Search for the cell housing the specified text and yield its (X, Y) center coordinate. 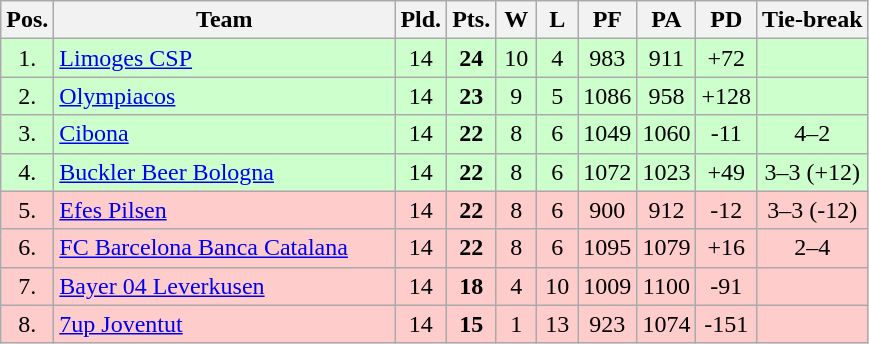
PA (666, 20)
2–4 (813, 248)
900 (608, 210)
Olympiacos (224, 96)
PF (608, 20)
PD (726, 20)
+72 (726, 58)
912 (666, 210)
-151 (726, 324)
23 (472, 96)
-91 (726, 286)
Pld. (421, 20)
1023 (666, 172)
1049 (608, 134)
958 (666, 96)
1009 (608, 286)
3–3 (+12) (813, 172)
Pts. (472, 20)
4. (28, 172)
+16 (726, 248)
7. (28, 286)
Efes Pilsen (224, 210)
Team (224, 20)
18 (472, 286)
1100 (666, 286)
4–2 (813, 134)
Cibona (224, 134)
Buckler Beer Bologna (224, 172)
L (558, 20)
1079 (666, 248)
FC Barcelona Banca Catalana (224, 248)
5 (558, 96)
Limoges CSP (224, 58)
Bayer 04 Leverkusen (224, 286)
13 (558, 324)
Pos. (28, 20)
-11 (726, 134)
8. (28, 324)
1086 (608, 96)
7up Joventut (224, 324)
1 (516, 324)
24 (472, 58)
1095 (608, 248)
923 (608, 324)
983 (608, 58)
2. (28, 96)
+49 (726, 172)
5. (28, 210)
-12 (726, 210)
6. (28, 248)
3. (28, 134)
1. (28, 58)
1072 (608, 172)
1074 (666, 324)
+128 (726, 96)
911 (666, 58)
Tie-break (813, 20)
15 (472, 324)
9 (516, 96)
1060 (666, 134)
W (516, 20)
3–3 (-12) (813, 210)
